Provide the [x, y] coordinate of the cell's center where the given text is located.  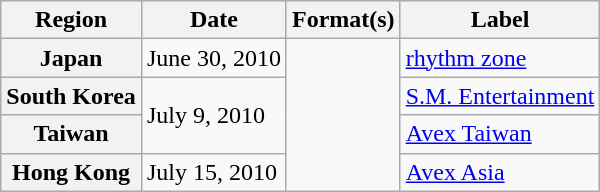
Japan [72, 58]
Avex Asia [500, 172]
Format(s) [343, 20]
Date [214, 20]
South Korea [72, 96]
Taiwan [72, 134]
Hong Kong [72, 172]
rhythm zone [500, 58]
Label [500, 20]
July 9, 2010 [214, 115]
S.M. Entertainment [500, 96]
July 15, 2010 [214, 172]
Avex Taiwan [500, 134]
June 30, 2010 [214, 58]
Region [72, 20]
